Pinpoint the cell where the given text exists, returning its (X, Y) midpoint coordinate. 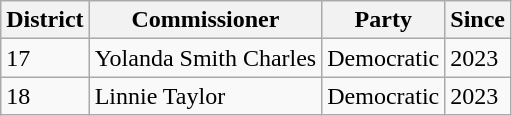
18 (45, 96)
Since (478, 20)
Commissioner (206, 20)
District (45, 20)
Party (384, 20)
Yolanda Smith Charles (206, 58)
17 (45, 58)
Linnie Taylor (206, 96)
